Output the [X, Y] coordinate of the center of the cell containing the given text.  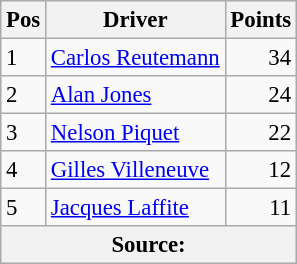
Jacques Laffite [136, 208]
Source: [149, 245]
5 [24, 208]
Carlos Reutemann [136, 58]
22 [260, 133]
Nelson Piquet [136, 133]
4 [24, 170]
Pos [24, 20]
34 [260, 58]
Points [260, 20]
3 [24, 133]
Alan Jones [136, 95]
11 [260, 208]
1 [24, 58]
Driver [136, 20]
2 [24, 95]
24 [260, 95]
Gilles Villeneuve [136, 170]
12 [260, 170]
